Extract the [x, y] coordinate from the center of the cell holding the provided text.  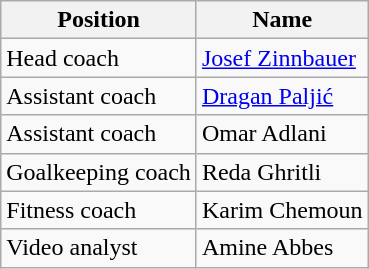
Position [99, 20]
Goalkeeping coach [99, 172]
Josef Zinnbauer [282, 58]
Karim Chemoun [282, 210]
Fitness coach [99, 210]
Head coach [99, 58]
Omar Adlani [282, 134]
Reda Ghritli [282, 172]
Name [282, 20]
Video analyst [99, 248]
Amine Abbes [282, 248]
Dragan Paljić [282, 96]
